Pinpoint the cell where the given text exists, returning its [x, y] midpoint coordinate. 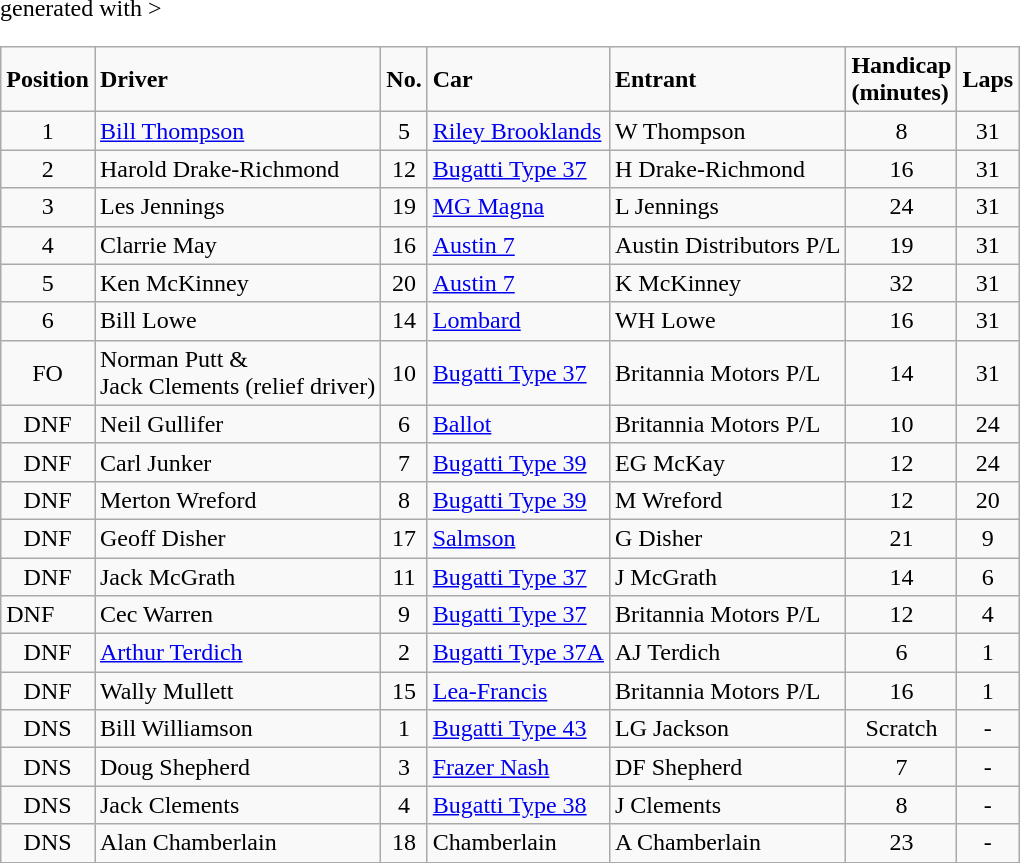
Bugatti Type 37A [518, 653]
LG Jackson [727, 729]
Harold Drake-Richmond [237, 169]
Frazer Nash [518, 767]
Position [48, 80]
Geoff Disher [237, 538]
17 [404, 538]
Bill Thompson [237, 131]
Bill Lowe [237, 321]
11 [404, 577]
Jack Clements [237, 805]
Norman Putt & Jack Clements (relief driver) [237, 372]
W Thompson [727, 131]
Ballot [518, 424]
Ken McKinney [237, 283]
Bill Williamson [237, 729]
21 [902, 538]
Wally Mullett [237, 691]
MG Magna [518, 207]
AJ Terdich [727, 653]
Clarrie May [237, 245]
Jack McGrath [237, 577]
Arthur Terdich [237, 653]
Cec Warren [237, 615]
Chamberlain [518, 843]
WH Lowe [727, 321]
H Drake-Richmond [727, 169]
15 [404, 691]
Salmson [518, 538]
32 [902, 283]
Alan Chamberlain [237, 843]
DF Shepherd [727, 767]
Lea-Francis [518, 691]
Carl Junker [237, 462]
L Jennings [727, 207]
Riley Brooklands [518, 131]
Driver [237, 80]
Bugatti Type 38 [518, 805]
Laps [988, 80]
No. [404, 80]
Bugatti Type 43 [518, 729]
J McGrath [727, 577]
Entrant [727, 80]
M Wreford [727, 500]
Car [518, 80]
Lombard [518, 321]
Doug Shepherd [237, 767]
J Clements [727, 805]
Merton Wreford [237, 500]
Les Jennings [237, 207]
Austin Distributors P/L [727, 245]
18 [404, 843]
Scratch [902, 729]
23 [902, 843]
Neil Gullifer [237, 424]
Handicap (minutes) [902, 80]
FO [48, 372]
EG McKay [727, 462]
G Disher [727, 538]
A Chamberlain [727, 843]
K McKinney [727, 283]
